Capture the cell that displays the provided text and extract its (X, Y) central coordinate. 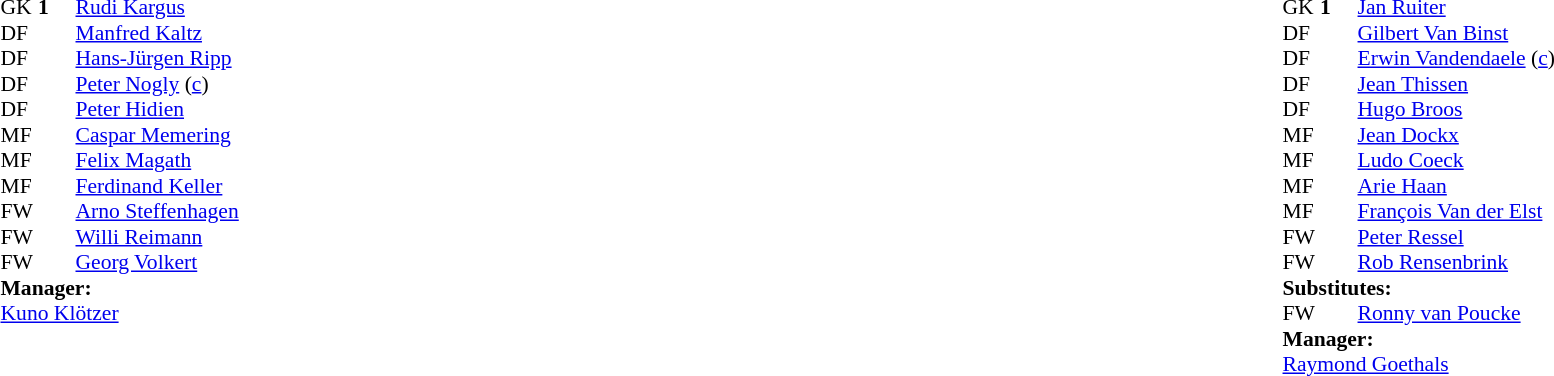
Georg Volkert (158, 263)
Manager: (119, 288)
Kuno Klötzer (119, 313)
Felix Magath (158, 161)
Willi Reimann (158, 237)
Ferdinand Keller (158, 186)
Manfred Kaltz (158, 33)
Peter Hidien (158, 109)
Peter Nogly (c) (158, 84)
Caspar Memering (158, 135)
Hans-Jürgen Ripp (158, 59)
Arno Steffenhagen (158, 211)
